Output the (x, y) coordinate of the center of the cell containing the given text.  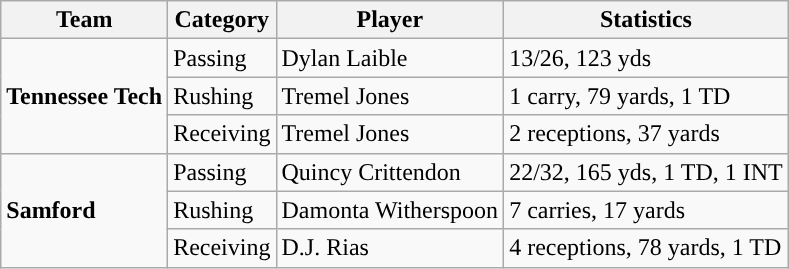
D.J. Rias (390, 248)
Statistics (646, 20)
Player (390, 20)
7 carries, 17 yards (646, 210)
Quincy Crittendon (390, 172)
Damonta Witherspoon (390, 210)
22/32, 165 yds, 1 TD, 1 INT (646, 172)
1 carry, 79 yards, 1 TD (646, 96)
4 receptions, 78 yards, 1 TD (646, 248)
Category (222, 20)
2 receptions, 37 yards (646, 134)
Team (84, 20)
Tennessee Tech (84, 96)
Dylan Laible (390, 58)
Samford (84, 210)
13/26, 123 yds (646, 58)
